Pinpoint the cell where the given text exists, returning its (X, Y) midpoint coordinate. 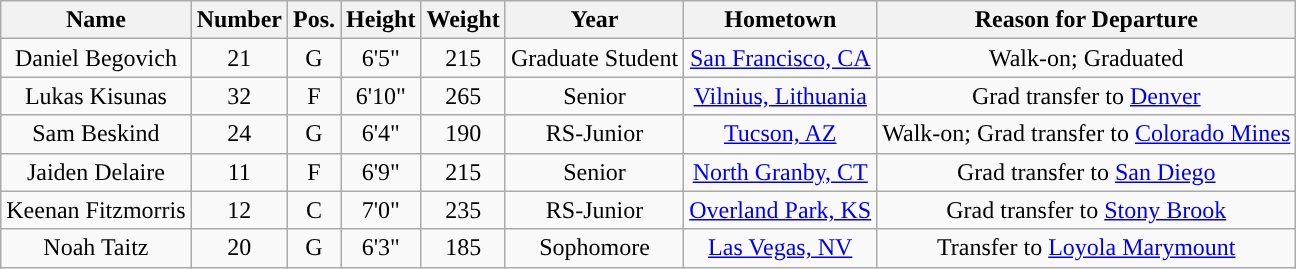
11 (239, 172)
265 (463, 96)
32 (239, 96)
Height (381, 20)
185 (463, 248)
Jaiden Delaire (96, 172)
Name (96, 20)
6'10" (381, 96)
Las Vegas, NV (780, 248)
Grad transfer to San Diego (1086, 172)
Lukas Kisunas (96, 96)
Grad transfer to Denver (1086, 96)
Walk-on; Grad transfer to Colorado Mines (1086, 134)
6'5" (381, 58)
6'4" (381, 134)
Sophomore (594, 248)
Weight (463, 20)
Vilnius, Lithuania (780, 96)
24 (239, 134)
235 (463, 210)
C (314, 210)
Grad transfer to Stony Brook (1086, 210)
Walk-on; Graduated (1086, 58)
Transfer to Loyola Marymount (1086, 248)
21 (239, 58)
Graduate Student (594, 58)
Year (594, 20)
Sam Beskind (96, 134)
Overland Park, KS (780, 210)
Noah Taitz (96, 248)
Tucson, AZ (780, 134)
Reason for Departure (1086, 20)
Hometown (780, 20)
San Francisco, CA (780, 58)
Pos. (314, 20)
Keenan Fitzmorris (96, 210)
20 (239, 248)
6'9" (381, 172)
Number (239, 20)
Daniel Begovich (96, 58)
6'3" (381, 248)
12 (239, 210)
7'0" (381, 210)
190 (463, 134)
North Granby, CT (780, 172)
